Find where the given text appears and provide that cell's center as (X, Y) coordinate. 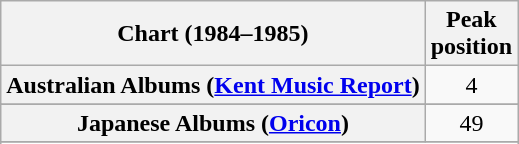
Chart (1984–1985) (213, 34)
Australian Albums (Kent Music Report) (213, 85)
4 (471, 85)
49 (471, 123)
Peakposition (471, 34)
Japanese Albums (Oricon) (213, 123)
